Return the [x, y] coordinate for the center point of the cell that contains the specified text.  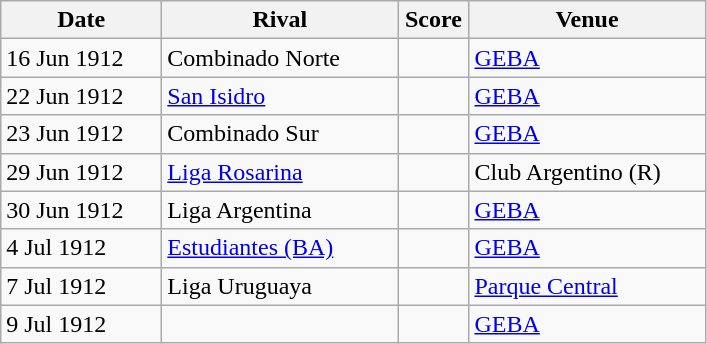
Liga Uruguaya [280, 286]
Combinado Norte [280, 58]
23 Jun 1912 [82, 134]
9 Jul 1912 [82, 324]
7 Jul 1912 [82, 286]
Date [82, 20]
Rival [280, 20]
29 Jun 1912 [82, 172]
Liga Argentina [280, 210]
Parque Central [587, 286]
4 Jul 1912 [82, 248]
Liga Rosarina [280, 172]
Combinado Sur [280, 134]
Score [434, 20]
San Isidro [280, 96]
22 Jun 1912 [82, 96]
30 Jun 1912 [82, 210]
Estudiantes (BA) [280, 248]
16 Jun 1912 [82, 58]
Venue [587, 20]
Club Argentino (R) [587, 172]
